Scan for the cell matching the given text and deliver its (X, Y) coordinate at center. 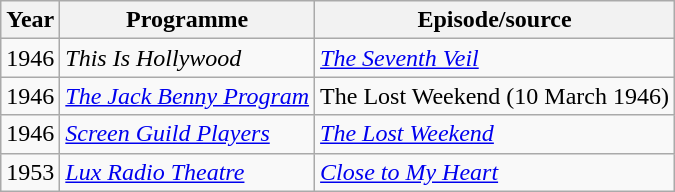
The Lost Weekend (10 March 1946) (495, 96)
Screen Guild Players (188, 134)
Lux Radio Theatre (188, 172)
Close to My Heart (495, 172)
Year (30, 20)
Programme (188, 20)
The Seventh Veil (495, 58)
The Lost Weekend (495, 134)
1953 (30, 172)
The Jack Benny Program (188, 96)
This Is Hollywood (188, 58)
Episode/source (495, 20)
